Identify which cell holds the provided text, then report its (X, Y) central coordinate. 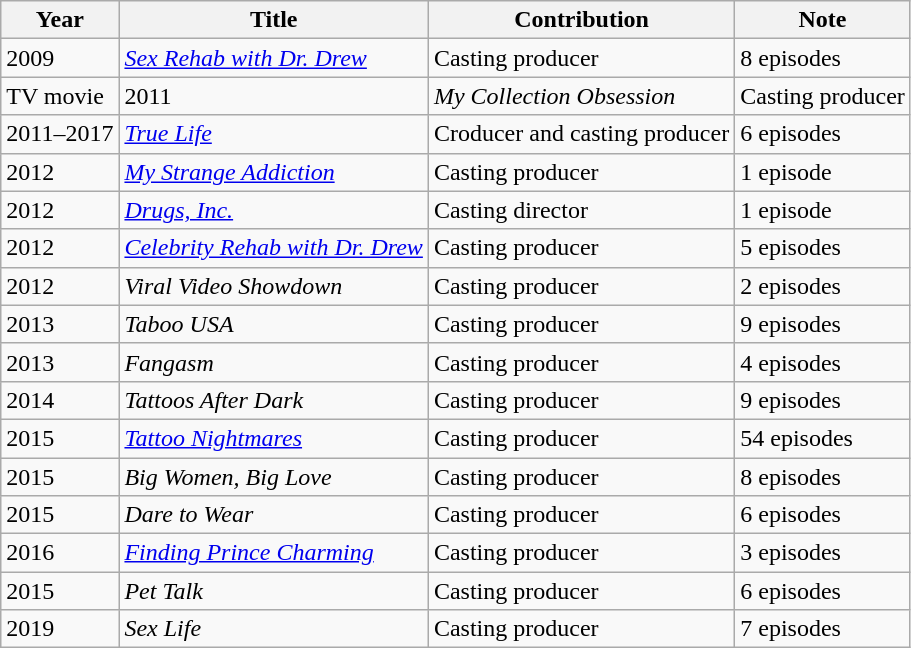
Croducer and casting producer (581, 134)
4 episodes (823, 362)
3 episodes (823, 553)
Fangasm (274, 362)
Tattoos After Dark (274, 400)
Tattoo Nightmares (274, 438)
Celebrity Rehab with Dr. Drew (274, 248)
Title (274, 20)
TV movie (60, 96)
2 episodes (823, 286)
Taboo USA (274, 324)
2011–2017 (60, 134)
5 episodes (823, 248)
Finding Prince Charming (274, 553)
Contribution (581, 20)
Note (823, 20)
Sex Rehab with Dr. Drew (274, 58)
2011 (274, 96)
Big Women, Big Love (274, 477)
2019 (60, 629)
My Collection Obsession (581, 96)
Year (60, 20)
Casting director (581, 210)
Sex Life (274, 629)
Viral Video Showdown (274, 286)
54 episodes (823, 438)
2016 (60, 553)
2014 (60, 400)
True Life (274, 134)
2009 (60, 58)
Dare to Wear (274, 515)
Drugs, Inc. (274, 210)
7 episodes (823, 629)
My Strange Addiction (274, 172)
Pet Talk (274, 591)
